From the cell containing the given text, extract its center point as (x, y) coordinate. 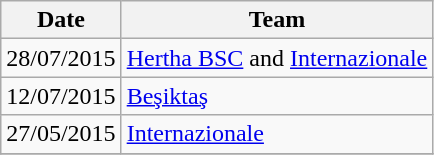
28/07/2015 (61, 58)
Date (61, 20)
Team (277, 20)
Internazionale (277, 134)
Hertha BSC and Internazionale (277, 58)
12/07/2015 (61, 96)
Beşiktaş (277, 96)
27/05/2015 (61, 134)
